Identify which cell holds the provided text, then report its [x, y] central coordinate. 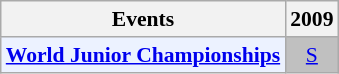
World Junior Championships [143, 55]
S [312, 55]
2009 [312, 19]
Events [143, 19]
